Pinpoint the cell where the given text exists, returning its (x, y) midpoint coordinate. 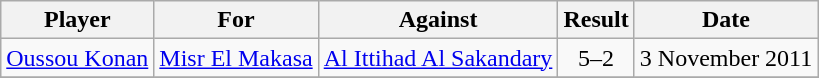
Al Ittihad Al Sakandary (438, 58)
Oussou Konan (78, 58)
Against (438, 20)
Date (726, 20)
Result (596, 20)
Player (78, 20)
Misr El Makasa (236, 58)
3 November 2011 (726, 58)
5–2 (596, 58)
For (236, 20)
